Extract the [X, Y] coordinate from the center of the cell holding the provided text.  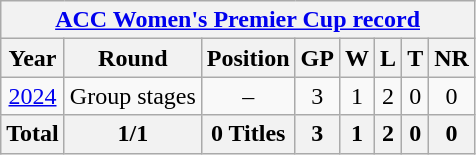
0 Titles [248, 134]
T [416, 58]
– [248, 96]
Position [248, 58]
Round [132, 58]
W [356, 58]
NR [452, 58]
Total [33, 134]
Year [33, 58]
ACC Women's Premier Cup record [238, 20]
GP [317, 58]
2024 [33, 96]
1/1 [132, 134]
Group stages [132, 96]
L [388, 58]
